Extract the (x, y) coordinate from the center of the cell holding the provided text.  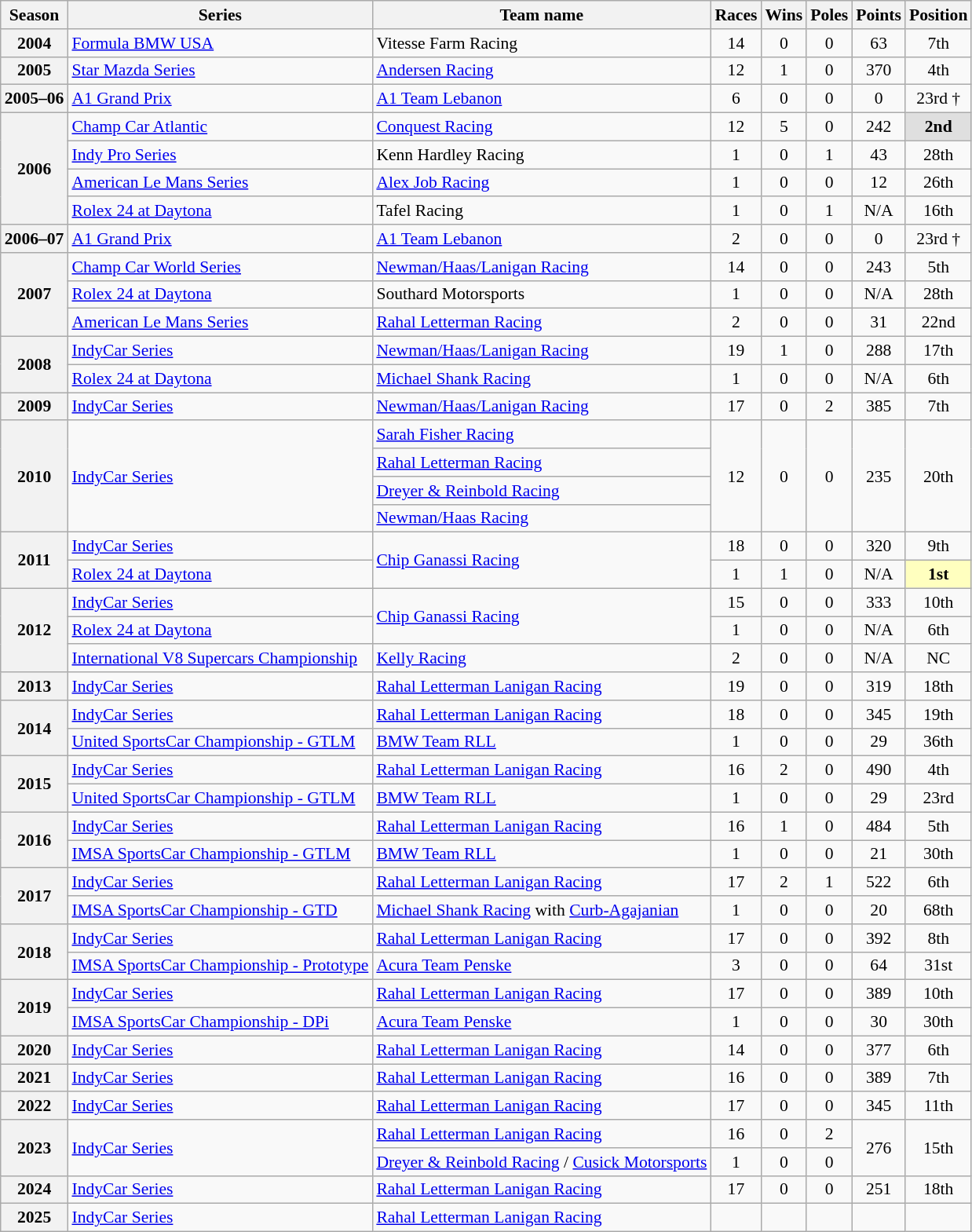
2019 (35, 1008)
20 (879, 910)
484 (879, 826)
64 (879, 966)
Poles (829, 15)
23rd (938, 799)
2025 (35, 1218)
2023 (35, 1148)
2005 (35, 71)
319 (879, 686)
Kenn Hardley Racing (542, 155)
Races (736, 15)
2018 (35, 952)
2011 (35, 561)
1st (938, 575)
11th (938, 1106)
2016 (35, 840)
276 (879, 1148)
Alex Job Racing (542, 183)
522 (879, 883)
288 (879, 351)
2020 (35, 1050)
Season (35, 15)
2009 (35, 407)
2010 (35, 477)
333 (879, 602)
235 (879, 477)
5 (784, 127)
2nd (938, 127)
242 (879, 127)
Andersen Racing (542, 71)
Champ Car World Series (220, 267)
International V8 Supercars Championship (220, 659)
17th (938, 351)
2006 (35, 169)
Southard Motorsports (542, 294)
320 (879, 547)
Tafel Racing (542, 211)
Indy Pro Series (220, 155)
370 (879, 71)
Wins (784, 15)
9th (938, 547)
385 (879, 407)
490 (879, 770)
2015 (35, 784)
392 (879, 938)
IMSA SportsCar Championship - GTLM (220, 854)
22nd (938, 323)
Dreyer & Reinbold Racing / Cusick Motorsports (542, 1162)
20th (938, 477)
68th (938, 910)
377 (879, 1050)
IMSA SportsCar Championship - Prototype (220, 966)
36th (938, 742)
15th (938, 1148)
Points (879, 15)
243 (879, 267)
Michael Shank Racing with Curb-Agajanian (542, 910)
NC (938, 659)
Series (220, 15)
30 (879, 1022)
2014 (35, 729)
Kelly Racing (542, 659)
31 (879, 323)
2012 (35, 630)
2017 (35, 897)
16th (938, 211)
2021 (35, 1078)
2005–06 (35, 99)
19th (938, 715)
Newman/Haas Racing (542, 518)
3 (736, 966)
IMSA SportsCar Championship - GTD (220, 910)
Conquest Racing (542, 127)
2024 (35, 1190)
Michael Shank Racing (542, 378)
Formula BMW USA (220, 43)
21 (879, 854)
63 (879, 43)
8th (938, 938)
43 (879, 155)
2007 (35, 295)
Position (938, 15)
IMSA SportsCar Championship - DPi (220, 1022)
2013 (35, 686)
15 (736, 602)
251 (879, 1190)
2022 (35, 1106)
26th (938, 183)
Team name (542, 15)
6 (736, 99)
Dreyer & Reinbold Racing (542, 491)
Sarah Fisher Racing (542, 435)
Star Mazda Series (220, 71)
2004 (35, 43)
2006–07 (35, 239)
31st (938, 966)
2008 (35, 364)
Champ Car Atlantic (220, 127)
Vitesse Farm Racing (542, 43)
